Return the [X, Y] coordinate for the center point of the cell that contains the specified text.  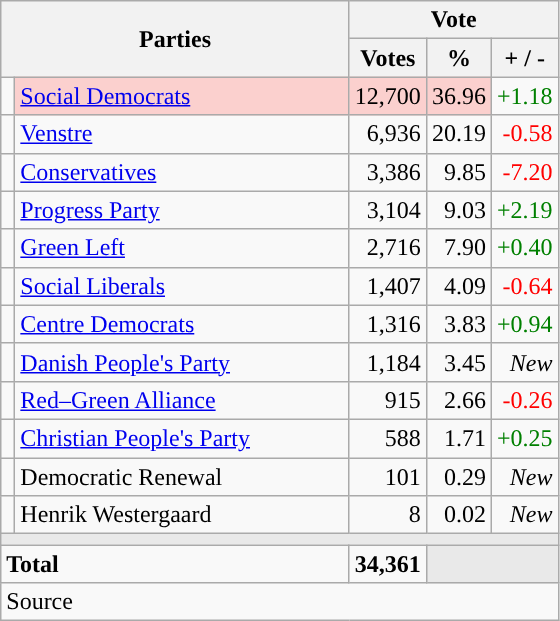
-7.20 [524, 172]
Henrik Westergaard [182, 515]
Democratic Renewal [182, 477]
Green Left [182, 248]
101 [388, 477]
Venstre [182, 134]
-0.26 [524, 400]
% [458, 58]
4.09 [458, 286]
+0.25 [524, 438]
8 [388, 515]
Votes [388, 58]
-0.64 [524, 286]
34,361 [388, 564]
Centre Democrats [182, 324]
Conservatives [182, 172]
0.02 [458, 515]
-0.58 [524, 134]
1,407 [388, 286]
Danish People's Party [182, 362]
3.45 [458, 362]
3.83 [458, 324]
2,716 [388, 248]
9.85 [458, 172]
20.19 [458, 134]
Social Liberals [182, 286]
3,386 [388, 172]
0.29 [458, 477]
Social Democrats [182, 96]
915 [388, 400]
2.66 [458, 400]
Progress Party [182, 210]
+0.94 [524, 324]
9.03 [458, 210]
+2.19 [524, 210]
1,316 [388, 324]
588 [388, 438]
+1.18 [524, 96]
Source [280, 602]
1.71 [458, 438]
1,184 [388, 362]
12,700 [388, 96]
Vote [454, 20]
Total [176, 564]
36.96 [458, 96]
+ / - [524, 58]
Christian People's Party [182, 438]
6,936 [388, 134]
Parties [176, 39]
+0.40 [524, 248]
7.90 [458, 248]
3,104 [388, 210]
Red–Green Alliance [182, 400]
